Locate the cell with the specified text and output its (X, Y) center coordinate. 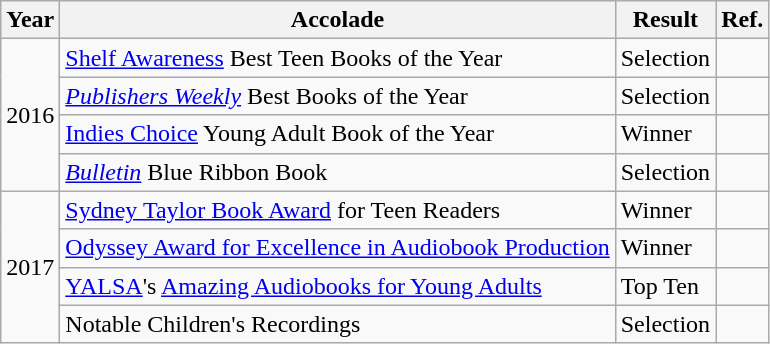
Ref. (742, 20)
2017 (30, 267)
Indies Choice Young Adult Book of the Year (338, 134)
Top Ten (665, 286)
Year (30, 20)
Result (665, 20)
Odyssey Award for Excellence in Audiobook Production (338, 248)
Shelf Awareness Best Teen Books of the Year (338, 58)
2016 (30, 115)
Notable Children's Recordings (338, 324)
YALSA's Amazing Audiobooks for Young Adults (338, 286)
Publishers Weekly Best Books of the Year (338, 96)
Accolade (338, 20)
Bulletin Blue Ribbon Book (338, 172)
Sydney Taylor Book Award for Teen Readers (338, 210)
